Provide the (x, y) coordinate of the cell's center where the given text is located.  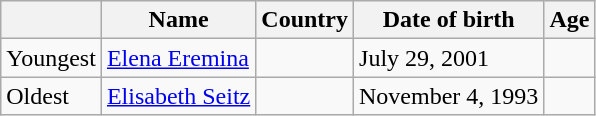
July 29, 2001 (449, 58)
Name (178, 20)
Date of birth (449, 20)
Country (305, 20)
Age (570, 20)
Elisabeth Seitz (178, 96)
Elena Eremina (178, 58)
Oldest (52, 96)
Youngest (52, 58)
November 4, 1993 (449, 96)
